For the text-containing cell, return its midpoint in [X, Y] coordinate format. 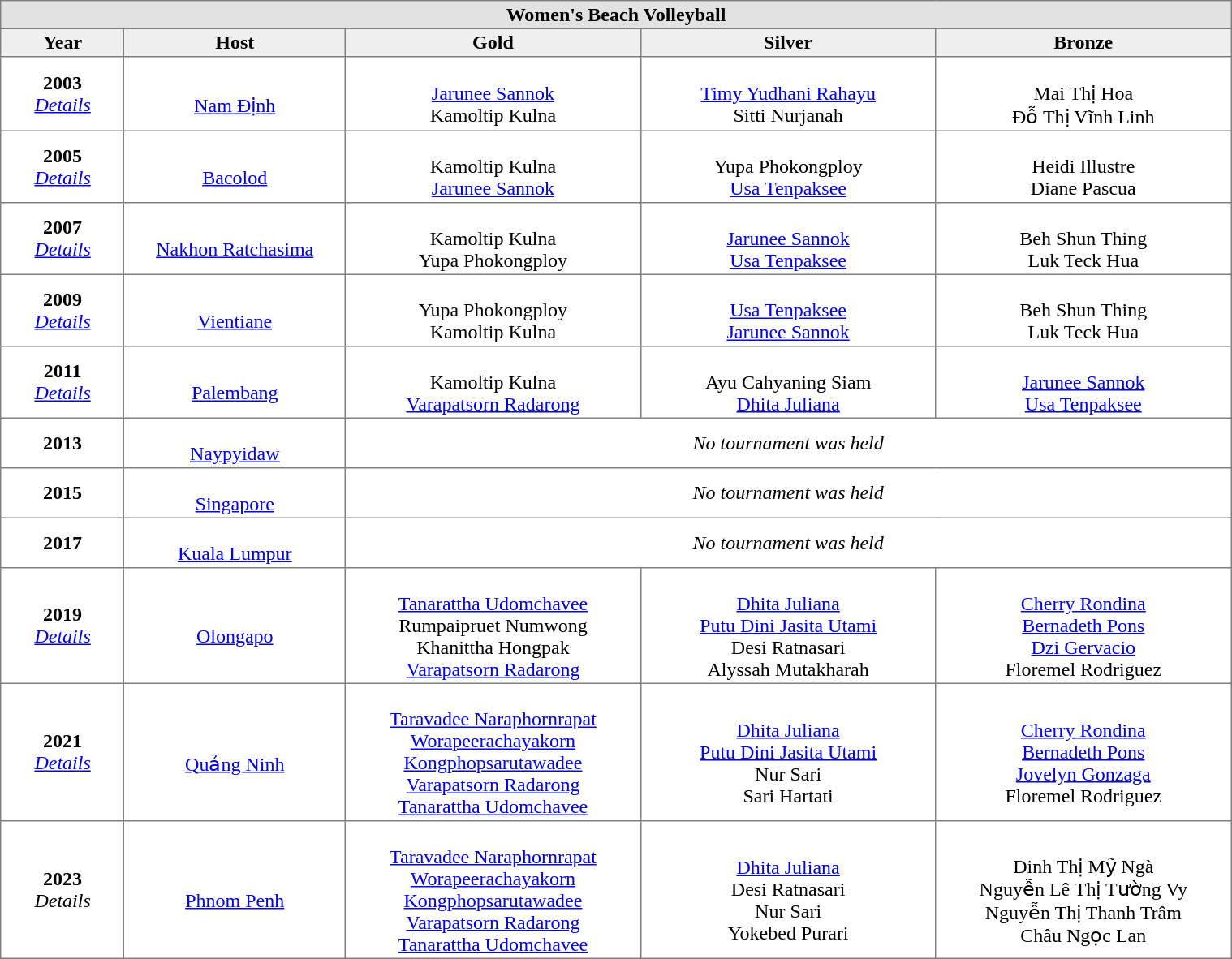
Bronze [1083, 42]
Silver [788, 42]
Heidi IllustreDiane Pascua [1083, 166]
Timy Yudhani RahayuSitti Nurjanah [788, 94]
Usa TenpakseeJarunee Sannok [788, 310]
Women's Beach Volleyball [615, 15]
2023Details [62, 890]
2011Details [62, 382]
Cherry RondinaBernadeth PonsDzi GervacioFloremel Rodriguez [1083, 626]
Dhita JulianaDesi RatnasariNur SariYokebed Purari [788, 890]
Kamoltip KulnaJarunee Sannok [493, 166]
2005Details [62, 166]
2007Details [62, 239]
Quảng Ninh [235, 752]
Mai Thị HoaĐỗ Thị Vĩnh Linh [1083, 94]
Yupa PhokongployUsa Tenpaksee [788, 166]
Bacolod [235, 166]
Kamoltip KulnaVarapatsorn Radarong [493, 382]
Singapore [235, 493]
Dhita JulianaPutu Dini Jasita UtamiDesi RatnasariAlyssah Mutakharah [788, 626]
Nam Định [235, 94]
Kamoltip KulnaYupa Phokongploy [493, 239]
Dhita JulianaPutu Dini Jasita UtamiNur SariSari Hartati [788, 752]
Yupa PhokongployKamoltip Kulna [493, 310]
Jarunee SannokKamoltip Kulna [493, 94]
Year [62, 42]
Host [235, 42]
Vientiane [235, 310]
Nakhon Ratchasima [235, 239]
Ayu Cahyaning SiamDhita Juliana [788, 382]
Kuala Lumpur [235, 543]
Palembang [235, 382]
2003Details [62, 94]
Đinh Thị Mỹ NgàNguyễn Lê Thị Tường VyNguyễn Thị Thanh TrâmChâu Ngọc Lan [1083, 890]
Naypyidaw [235, 443]
Tanarattha UdomchaveeRumpaipruet NumwongKhanittha HongpakVarapatsorn Radarong [493, 626]
2009Details [62, 310]
2013 [62, 443]
2015 [62, 493]
Phnom Penh [235, 890]
2021Details [62, 752]
2019Details [62, 626]
2017 [62, 543]
Gold [493, 42]
Olongapo [235, 626]
Cherry RondinaBernadeth PonsJovelyn GonzagaFloremel Rodriguez [1083, 752]
